Identify which cell holds the provided text, then report its [x, y] central coordinate. 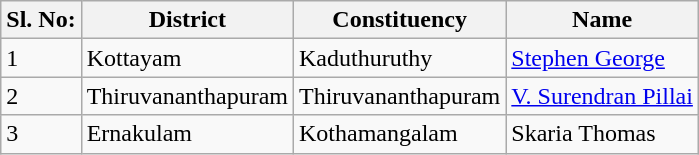
Skaria Thomas [602, 134]
2 [41, 96]
Sl. No: [41, 20]
3 [41, 134]
Name [602, 20]
V. Surendran Pillai [602, 96]
Kaduthuruthy [399, 58]
Kothamangalam [399, 134]
Ernakulam [187, 134]
Stephen George [602, 58]
Kottayam [187, 58]
1 [41, 58]
Constituency [399, 20]
District [187, 20]
